Return (X, Y) of the center of cell containing provided text 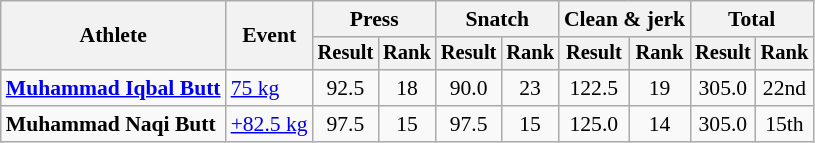
Total (752, 19)
92.5 (346, 88)
125.0 (594, 124)
122.5 (594, 88)
Muhammad Naqi Butt (114, 124)
18 (407, 88)
23 (530, 88)
15th (785, 124)
14 (660, 124)
Muhammad Iqbal Butt (114, 88)
Event (270, 36)
75 kg (270, 88)
Press (374, 19)
+82.5 kg (270, 124)
Clean & jerk (624, 19)
Athlete (114, 36)
22nd (785, 88)
19 (660, 88)
90.0 (469, 88)
Snatch (498, 19)
